Identify which cell holds the provided text, then report its [X, Y] central coordinate. 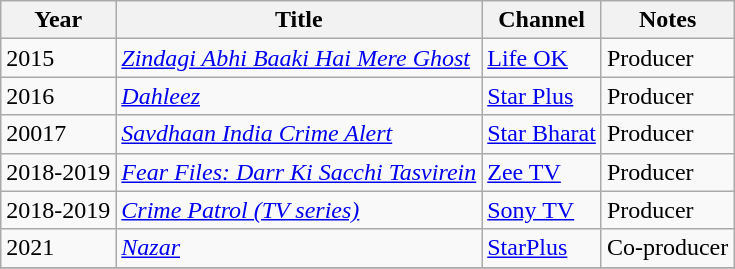
Channel [542, 20]
Year [58, 20]
Zee TV [542, 172]
Life OK [542, 58]
Sony TV [542, 210]
Zindagi Abhi Baaki Hai Mere Ghost [299, 58]
Savdhaan India Crime Alert [299, 134]
Fear Files: Darr Ki Sacchi Tasvirein [299, 172]
Dahleez [299, 96]
Co-producer [667, 248]
StarPlus [542, 248]
Star Bharat [542, 134]
Nazar [299, 248]
Crime Patrol (TV series) [299, 210]
Title [299, 20]
Star Plus [542, 96]
2016 [58, 96]
2021 [58, 248]
Notes [667, 20]
20017 [58, 134]
2015 [58, 58]
